Return [x, y] of the center of cell containing provided text 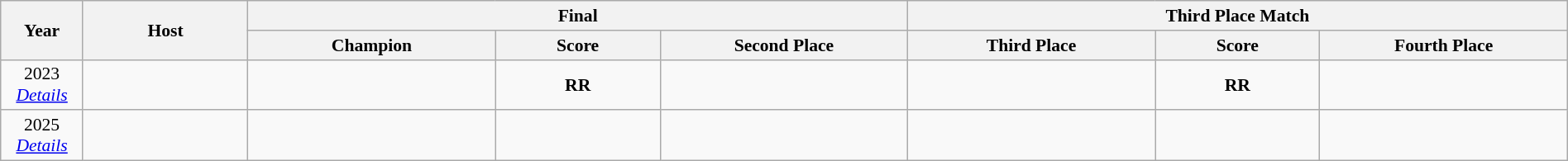
2023Details [42, 84]
Second Place [784, 45]
Year [42, 30]
Third Place [1030, 45]
Final [578, 16]
Host [165, 30]
Third Place Match [1237, 16]
Champion [372, 45]
Fourth Place [1444, 45]
2025Details [42, 135]
